Pinpoint the cell where the given text exists, returning its (X, Y) midpoint coordinate. 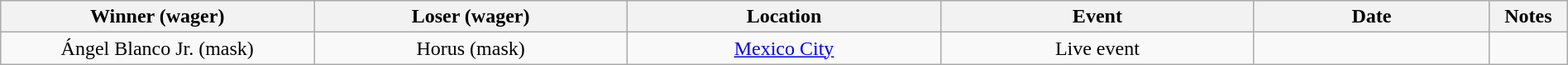
Mexico City (784, 48)
Live event (1097, 48)
Ángel Blanco Jr. (mask) (157, 48)
Horus (mask) (471, 48)
Loser (wager) (471, 17)
Date (1371, 17)
Location (784, 17)
Event (1097, 17)
Winner (wager) (157, 17)
Notes (1528, 17)
